Determine the (x, y) coordinate at the center of the cell enclosing the given text.  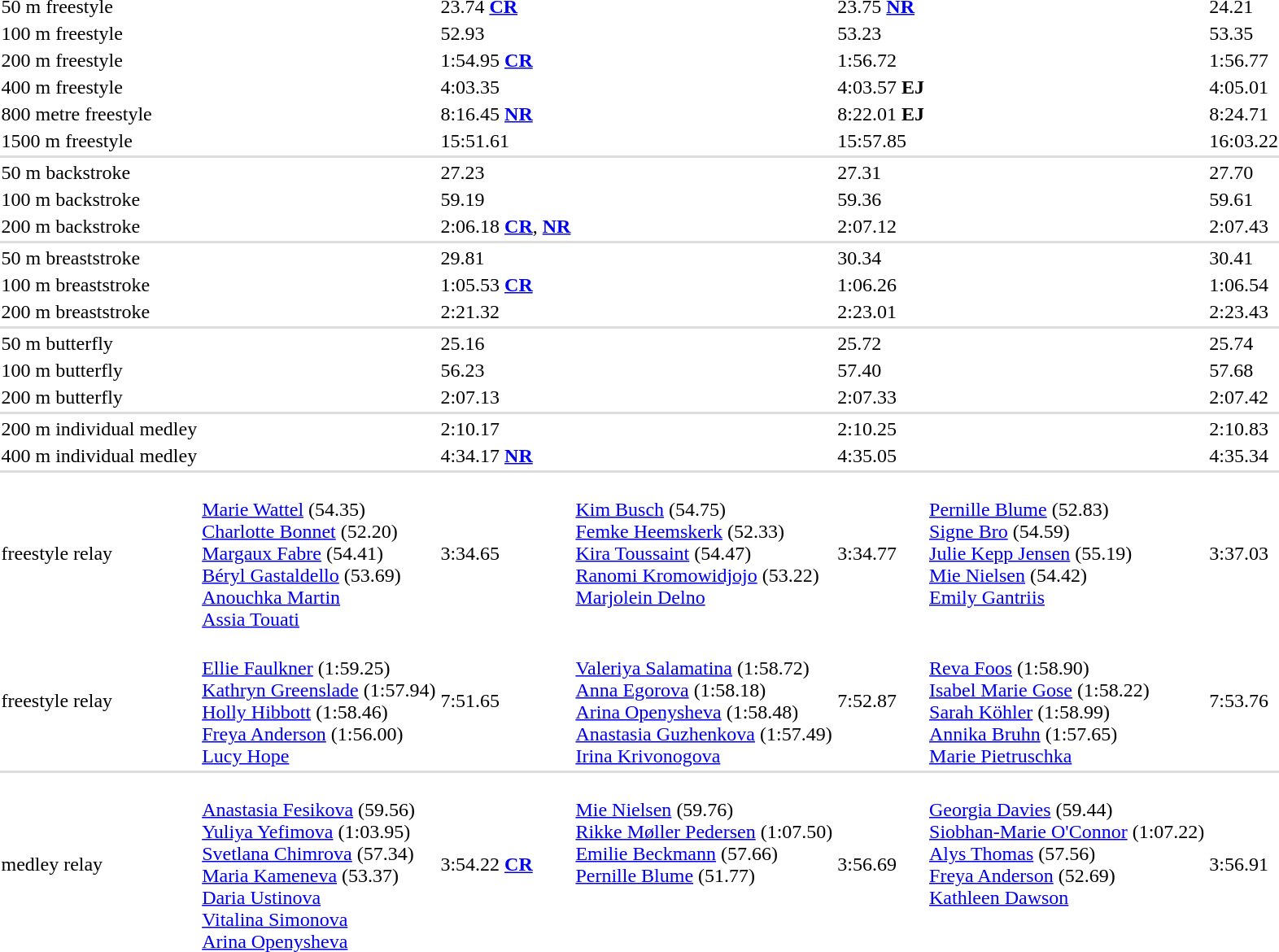
4:03.35 (506, 87)
100 m backstroke (99, 199)
100 m freestyle (99, 33)
Marie Wattel (54.35)Charlotte Bonnet (52.20)Margaux Fabre (54.41)Béryl Gastaldello (53.69)Anouchka MartinAssia Touati (319, 553)
1:56.72 (881, 60)
2:10.25 (881, 429)
25.16 (506, 343)
1:05.53 CR (506, 285)
2:21.32 (506, 312)
4:35.05 (881, 456)
30.34 (881, 258)
Ellie Faulkner (1:59.25)Kathryn Greenslade (1:57.94)Holly Hibbott (1:58.46)Freya Anderson (1:56.00)Lucy Hope (319, 701)
27.23 (506, 172)
7:51.65 (506, 701)
3:34.65 (506, 553)
100 m breaststroke (99, 285)
200 m breaststroke (99, 312)
Valeriya Salamatina (1:58.72)Anna Egorova (1:58.18)Arina Openysheva (1:58.48)Anastasia Guzhenkova (1:57.49)Irina Krivonogova (705, 701)
53.23 (881, 33)
57.40 (881, 370)
25.72 (881, 343)
50 m breaststroke (99, 258)
1:54.95 CR (506, 60)
200 m backstroke (99, 226)
1500 m freestyle (99, 141)
2:10.17 (506, 429)
Reva Foos (1:58.90)Isabel Marie Gose (1:58.22)Sarah Köhler (1:58.99)Annika Bruhn (1:57.65)Marie Pietruschka (1067, 701)
4:34.17 NR (506, 456)
Kim Busch (54.75)Femke Heemskerk (52.33)Kira Toussaint (54.47)Ranomi Kromowidjojo (53.22)Marjolein Delno (705, 553)
59.36 (881, 199)
400 m individual medley (99, 456)
2:07.33 (881, 397)
7:52.87 (881, 701)
3:34.77 (881, 553)
2:06.18 CR, NR (506, 226)
8:16.45 NR (506, 114)
Pernille Blume (52.83)Signe Bro (54.59)Julie Kepp Jensen (55.19)Mie Nielsen (54.42)Emily Gantriis (1067, 553)
200 m individual medley (99, 429)
2:07.12 (881, 226)
200 m butterfly (99, 397)
200 m freestyle (99, 60)
50 m butterfly (99, 343)
27.31 (881, 172)
100 m butterfly (99, 370)
4:03.57 EJ (881, 87)
15:57.85 (881, 141)
56.23 (506, 370)
50 m backstroke (99, 172)
1:06.26 (881, 285)
2:07.13 (506, 397)
8:22.01 EJ (881, 114)
29.81 (506, 258)
59.19 (506, 199)
400 m freestyle (99, 87)
52.93 (506, 33)
15:51.61 (506, 141)
2:23.01 (881, 312)
800 metre freestyle (99, 114)
